Return (x, y) of the center of cell containing provided text 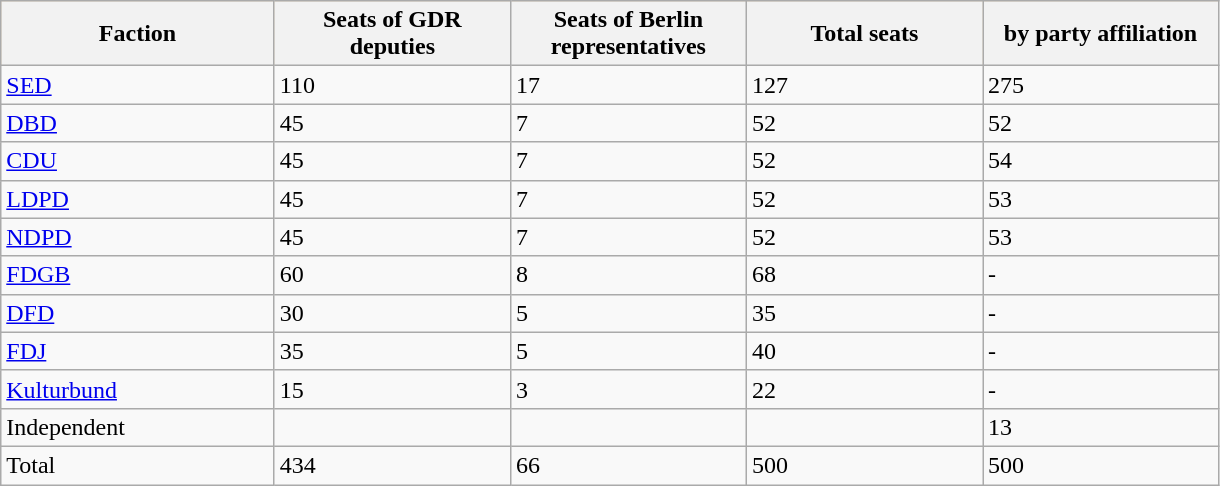
Faction (138, 34)
Seats of GDR deputies (392, 34)
110 (392, 85)
NDPD (138, 237)
DBD (138, 123)
Independent (138, 427)
FDJ (138, 351)
434 (392, 465)
FDGB (138, 275)
Seats of Berlin representatives (628, 34)
40 (864, 351)
15 (392, 389)
13 (1100, 427)
by party affiliation (1100, 34)
3 (628, 389)
LDPD (138, 199)
CDU (138, 161)
SED (138, 85)
DFD (138, 313)
Total seats (864, 34)
Total (138, 465)
54 (1100, 161)
17 (628, 85)
22 (864, 389)
127 (864, 85)
60 (392, 275)
275 (1100, 85)
30 (392, 313)
68 (864, 275)
66 (628, 465)
8 (628, 275)
Kulturbund (138, 389)
